For the text-containing cell, return its midpoint in [X, Y] coordinate format. 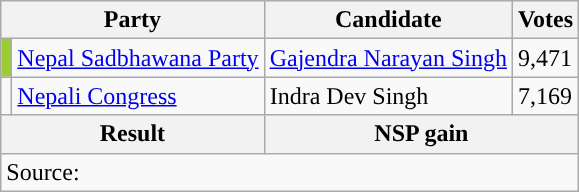
Nepali Congress [138, 96]
Votes [545, 20]
NSP gain [422, 134]
Party [132, 20]
Result [132, 134]
Nepal Sadbhawana Party [138, 58]
9,471 [545, 58]
Source: [290, 172]
7,169 [545, 96]
Gajendra Narayan Singh [388, 58]
Candidate [388, 20]
Indra Dev Singh [388, 96]
